Scan for the cell matching the given text and deliver its (X, Y) coordinate at center. 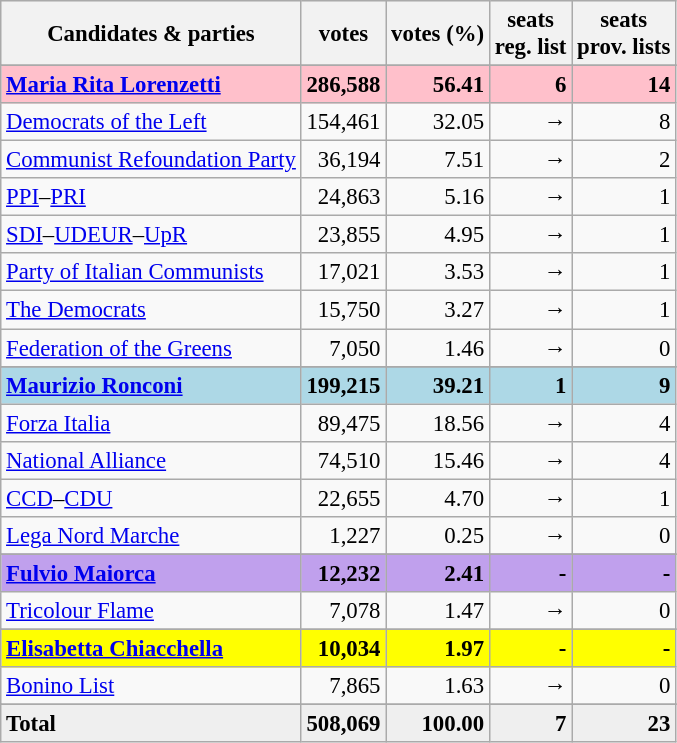
32.05 (438, 122)
100.00 (438, 724)
7.51 (438, 160)
7,050 (344, 348)
3.53 (438, 273)
1.47 (438, 611)
4.70 (438, 498)
39.21 (438, 385)
23 (624, 724)
154,461 (344, 122)
5.16 (438, 197)
3.27 (438, 310)
The Democrats (151, 310)
CCD–CDU (151, 498)
Bonino List (151, 686)
15,750 (344, 310)
14 (624, 85)
National Alliance (151, 460)
89,475 (344, 423)
Forza Italia (151, 423)
24,863 (344, 197)
Lega Nord Marche (151, 536)
1.97 (438, 648)
Maria Rita Lorenzetti (151, 85)
2 (624, 160)
18.56 (438, 423)
2.41 (438, 573)
Party of Italian Communists (151, 273)
Communist Refoundation Party (151, 160)
Maurizio Ronconi (151, 385)
Elisabetta Chiacchella (151, 648)
Tricolour Flame (151, 611)
6 (530, 85)
4.95 (438, 235)
10,034 (344, 648)
votes (344, 34)
17,021 (344, 273)
199,215 (344, 385)
56.41 (438, 85)
Fulvio Maiorca (151, 573)
7,078 (344, 611)
SDI–UDEUR–UpR (151, 235)
22,655 (344, 498)
0.25 (438, 536)
7,865 (344, 686)
1.63 (438, 686)
1.46 (438, 348)
Democrats of the Left (151, 122)
12,232 (344, 573)
seatsprov. lists (624, 34)
74,510 (344, 460)
15.46 (438, 460)
Federation of the Greens (151, 348)
7 (530, 724)
36,194 (344, 160)
1,227 (344, 536)
23,855 (344, 235)
508,069 (344, 724)
PPI–PRI (151, 197)
seatsreg. list (530, 34)
Candidates & parties (151, 34)
8 (624, 122)
votes (%) (438, 34)
286,588 (344, 85)
9 (624, 385)
Total (151, 724)
